From the cell containing the given text, extract its center point as [x, y] coordinate. 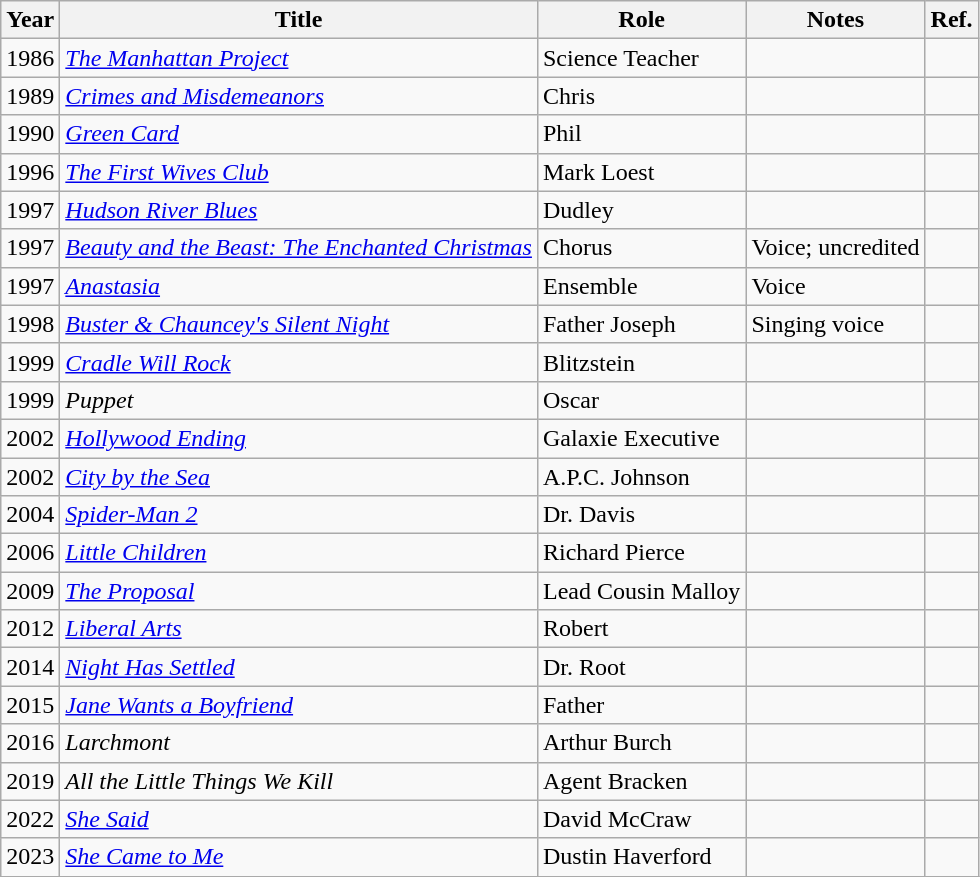
Voice; uncredited [836, 248]
Dr. Root [641, 667]
Beauty and the Beast: The Enchanted Christmas [299, 248]
2004 [30, 515]
2019 [30, 781]
1986 [30, 58]
2006 [30, 553]
Oscar [641, 400]
Blitzstein [641, 362]
The Proposal [299, 591]
Spider-Man 2 [299, 515]
Richard Pierce [641, 553]
Anastasia [299, 286]
Galaxie Executive [641, 438]
Father Joseph [641, 324]
2012 [30, 629]
1989 [30, 96]
2014 [30, 667]
Agent Bracken [641, 781]
The First Wives Club [299, 172]
Title [299, 20]
Science Teacher [641, 58]
Ref. [952, 20]
2022 [30, 819]
A.P.C. Johnson [641, 477]
City by the Sea [299, 477]
Dustin Haverford [641, 857]
Father [641, 705]
The Manhattan Project [299, 58]
Dudley [641, 210]
Crimes and Misdemeanors [299, 96]
2023 [30, 857]
Mark Loest [641, 172]
Liberal Arts [299, 629]
Ensemble [641, 286]
Dr. Davis [641, 515]
Larchmont [299, 743]
Jane Wants a Boyfriend [299, 705]
Year [30, 20]
2015 [30, 705]
Lead Cousin Malloy [641, 591]
Hudson River Blues [299, 210]
2016 [30, 743]
2009 [30, 591]
Singing voice [836, 324]
Buster & Chauncey's Silent Night [299, 324]
1998 [30, 324]
Notes [836, 20]
She Came to Me [299, 857]
Little Children [299, 553]
Role [641, 20]
All the Little Things We Kill [299, 781]
Green Card [299, 134]
Chris [641, 96]
Voice [836, 286]
1990 [30, 134]
Robert [641, 629]
David McCraw [641, 819]
Chorus [641, 248]
Arthur Burch [641, 743]
Hollywood Ending [299, 438]
Puppet [299, 400]
Cradle Will Rock [299, 362]
Phil [641, 134]
Night Has Settled [299, 667]
1996 [30, 172]
She Said [299, 819]
